Detect which cell encompasses the target text, then output its (x, y) center coordinate. 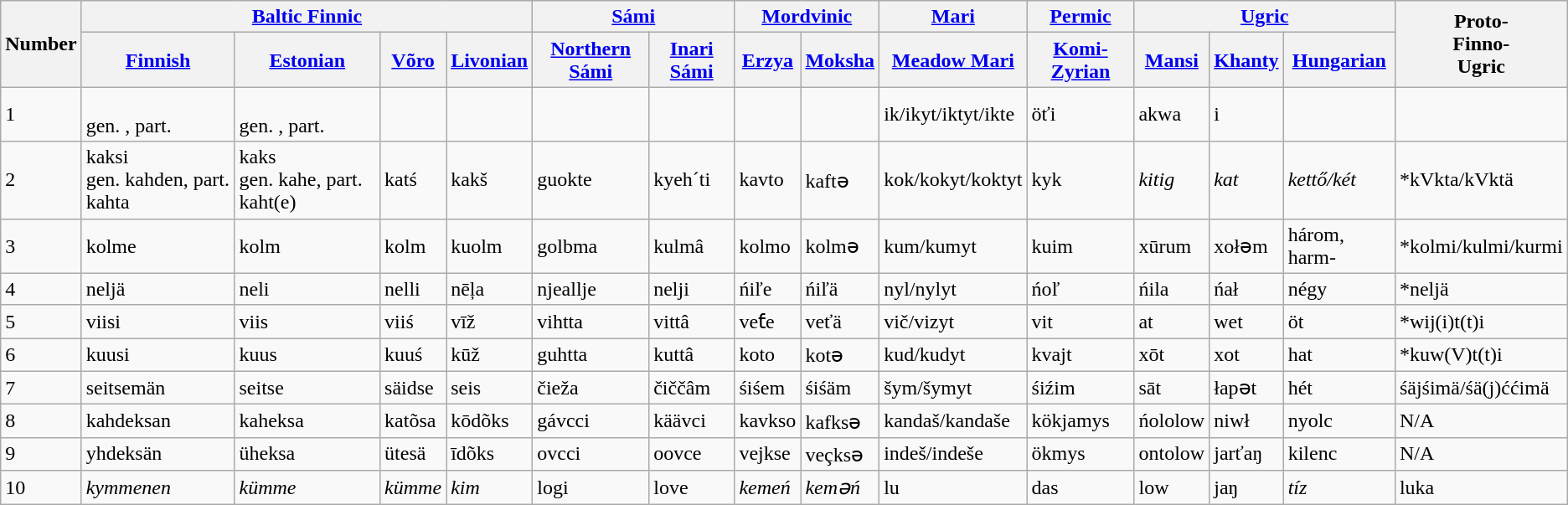
viis (307, 322)
*kVkta/kVktä (1481, 180)
*kolmi/kulmi/kurmi (1481, 246)
veƭe (767, 322)
niwł (1246, 421)
vejkse (767, 454)
1 (41, 114)
ovcci (591, 454)
kilenc (1338, 454)
lu (953, 487)
Estonian (307, 60)
Mansi (1172, 60)
kaksigen. kahden, part. kahta (157, 180)
jarťaŋ (1246, 454)
4 (41, 289)
ütesä (414, 454)
vihtta (591, 322)
ńiľe (767, 289)
oovce (692, 454)
sāt (1172, 388)
kymmenen (157, 487)
īdõks (489, 454)
neli (307, 289)
kyeh´ti (692, 180)
Komi-Zyrian (1081, 60)
kettő/két (1338, 180)
śiźim (1081, 388)
kaksgen. kahe, part. kaht(e) (307, 180)
2 (41, 180)
5 (41, 322)
njeallje (591, 289)
katõsa (414, 421)
kuim (1081, 246)
három, harm- (1338, 246)
nēļa (489, 289)
kūž (489, 355)
Hungarian (1338, 60)
tíz (1338, 487)
hat (1338, 355)
üheksa (307, 454)
neljä (157, 289)
nelji (692, 289)
viiś (414, 322)
kolmo (767, 246)
9 (41, 454)
kaftə (840, 180)
ńiľä (840, 289)
jaŋ (1246, 487)
Khanty (1246, 60)
ńololow (1172, 421)
keməń (840, 487)
kuttâ (692, 355)
kuus (307, 355)
kvajt (1081, 355)
öt (1338, 322)
das (1081, 487)
kolmə (840, 246)
golbma (591, 246)
kat (1246, 180)
čiččâm (692, 388)
xot (1246, 355)
śiśem (767, 388)
Northern Sámi (591, 60)
i (1246, 114)
6 (41, 355)
luka (1481, 487)
veçksə (840, 454)
kim (489, 487)
kaheksa (307, 421)
seitse (307, 388)
kavto (767, 180)
kandaš/kandaše (953, 421)
Baltic Finnic (307, 17)
ökmys (1081, 454)
guhtta (591, 355)
kulmâ (692, 246)
koto (767, 355)
seis (489, 388)
kotə (840, 355)
kolme (157, 246)
gávcci (591, 421)
öťi (1081, 114)
kuuś (414, 355)
Sámi (633, 17)
8 (41, 421)
seitsemän (157, 388)
*wij(i)t(t)i (1481, 322)
7 (41, 388)
kuusi (157, 355)
Inari Sámi (692, 60)
Livonian (489, 60)
Proto-Finno-Ugric (1481, 44)
*neljä (1481, 289)
xołəm (1246, 246)
ńoľ (1081, 289)
kok/kokyt/koktyt (953, 180)
säidse (414, 388)
négy (1338, 289)
kemeń (767, 487)
veťä (840, 322)
kahdeksan (157, 421)
hét (1338, 388)
at (1172, 322)
ńila (1172, 289)
katś (414, 180)
vīž (489, 322)
nelli (414, 289)
Erzya (767, 60)
3 (41, 246)
kyk (1081, 180)
Mari (953, 17)
xōt (1172, 355)
Number (41, 44)
Permic (1081, 17)
kafksə (840, 421)
10 (41, 487)
Mordvinic (807, 17)
Meadow Mari (953, 60)
*kuw(V)t(t)i (1481, 355)
Finnish (157, 60)
akwa (1172, 114)
käävci (692, 421)
vittâ (692, 322)
Võro (414, 60)
viisi (157, 322)
logi (591, 487)
Moksha (840, 60)
yhdeksän (157, 454)
vič/vizyt (953, 322)
low (1172, 487)
nyl/nylyt (953, 289)
kakš (489, 180)
čieža (591, 388)
kavkso (767, 421)
xūrum (1172, 246)
kökjamys (1081, 421)
wet (1246, 322)
Ugric (1265, 17)
kuolm (489, 246)
indeš/indeše (953, 454)
ńał (1246, 289)
śäjśimä/śä(j)ććimä (1481, 388)
kum/kumyt (953, 246)
love (692, 487)
łapət (1246, 388)
kōdõks (489, 421)
ontolow (1172, 454)
guokte (591, 180)
kitig (1172, 180)
vit (1081, 322)
kud/kudyt (953, 355)
nyolc (1338, 421)
šym/šymyt (953, 388)
śiśäm (840, 388)
ik/ikyt/iktyt/ikte (953, 114)
